Search for the cell housing the specified text and yield its [x, y] center coordinate. 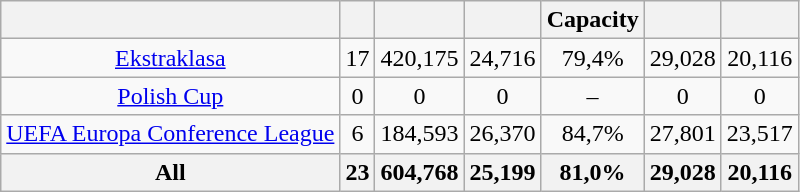
81,0% [592, 172]
27,801 [682, 134]
184,593 [420, 134]
26,370 [502, 134]
604,768 [420, 172]
Polish Cup [170, 96]
79,4% [592, 58]
Capacity [592, 20]
17 [358, 58]
– [592, 96]
Ekstraklasa [170, 58]
6 [358, 134]
84,7% [592, 134]
23,517 [760, 134]
23 [358, 172]
All [170, 172]
UEFA Europa Conference League [170, 134]
24,716 [502, 58]
25,199 [502, 172]
420,175 [420, 58]
